Identify which cell holds the provided text, then report its (X, Y) central coordinate. 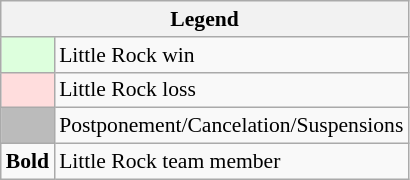
Little Rock win (231, 55)
Postponement/Cancelation/Suspensions (231, 126)
Little Rock loss (231, 90)
Bold (28, 162)
Legend (205, 19)
Little Rock team member (231, 162)
